Return [x, y] of the center of cell containing provided text 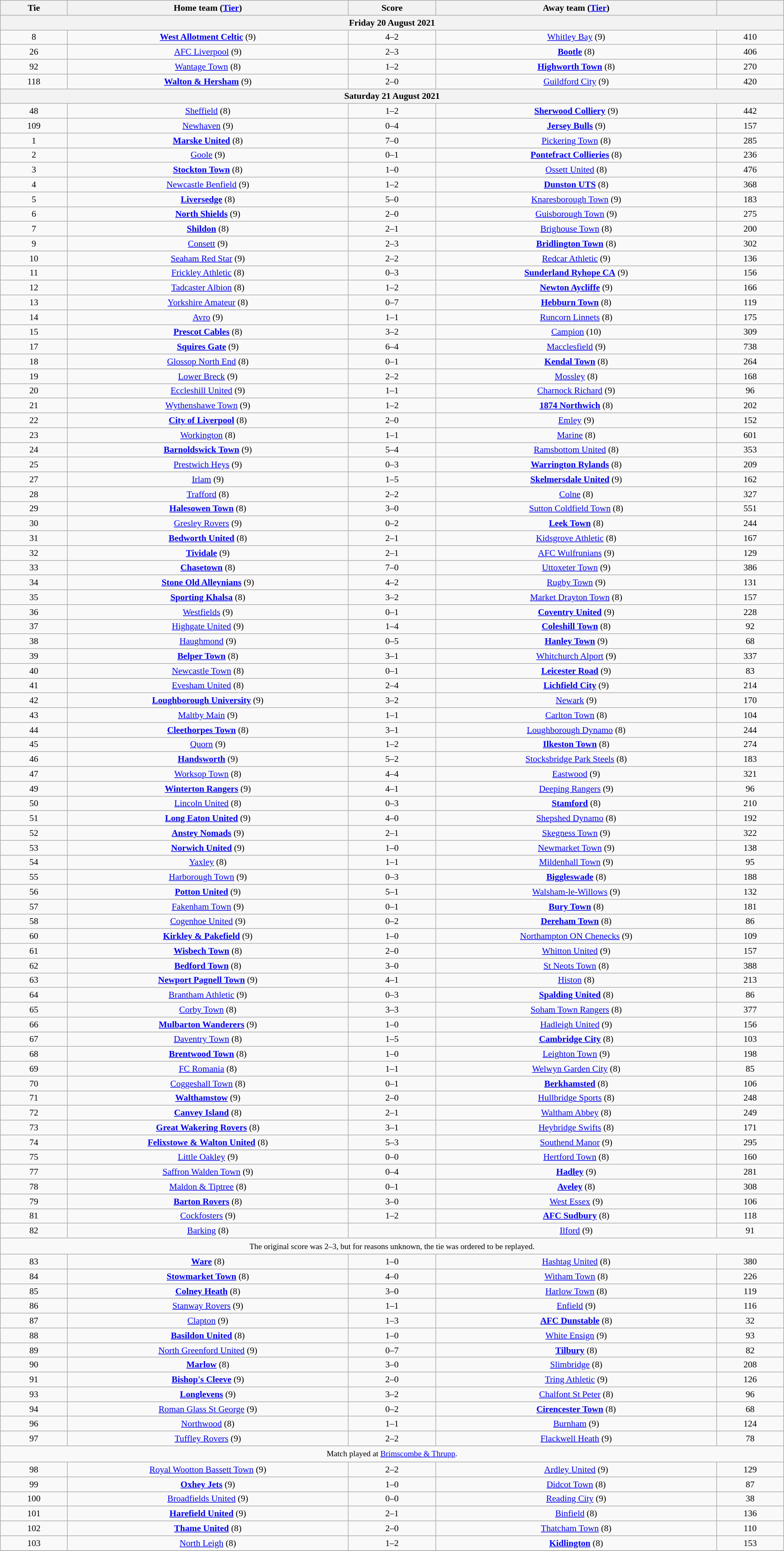
Newmarket Town (9) [576, 848]
71 [34, 1098]
Newton Aycliffe (9) [576, 288]
1–4 [392, 627]
Consett (9) [208, 244]
Prescot Cables (8) [208, 332]
Friday 20 August 2021 [392, 23]
Yorkshire Amateur (8) [208, 303]
Shildon (8) [208, 229]
Enfield (9) [576, 1306]
Sutton Coldfield Town (8) [576, 509]
FC Romania (8) [208, 1069]
Sheffield (8) [208, 111]
North Shields (9) [208, 214]
25 [34, 465]
209 [750, 465]
Walthamstow (9) [208, 1098]
60 [34, 936]
Oxhey Jets (9) [208, 1484]
Spalding United (8) [576, 995]
Newcastle Benfield (9) [208, 185]
Histon (8) [576, 980]
Leicester Road (9) [576, 671]
337 [750, 656]
5 [34, 199]
208 [750, 1365]
226 [750, 1276]
Wantage Town (8) [208, 67]
Yaxley (8) [208, 862]
Stamford (8) [576, 804]
Bury Town (8) [576, 907]
249 [750, 1113]
St Neots Town (8) [576, 966]
228 [750, 612]
6–4 [392, 347]
Score [392, 8]
AFC Sudbury (8) [576, 1216]
57 [34, 907]
Tuffley Rovers (9) [208, 1439]
39 [34, 656]
20 [34, 391]
36 [34, 612]
Rugby Town (9) [576, 583]
Whitchurch Alport (9) [576, 656]
3–3 [392, 1010]
236 [750, 155]
Hadleigh United (9) [576, 1024]
Maldon & Tiptree (8) [208, 1187]
170 [750, 701]
West Allotment Celtic (9) [208, 37]
Stanway Rovers (9) [208, 1306]
35 [34, 597]
Handsworth (9) [208, 759]
Dereham Town (8) [576, 922]
Thame United (8) [208, 1529]
Lincoln United (8) [208, 804]
Saturday 21 August 2021 [392, 96]
Wythenshawe Town (9) [208, 406]
Hanley Town (9) [576, 641]
116 [750, 1306]
Warrington Rylands (8) [576, 465]
110 [750, 1529]
Newport Pagnell Town (9) [208, 980]
Away team (Tier) [576, 8]
Haughmond (9) [208, 641]
Pontefract Collieries (8) [576, 155]
23 [34, 435]
70 [34, 1084]
Bedford Town (8) [208, 966]
Walsham-le-Willows (9) [576, 892]
Saffron Walden Town (9) [208, 1172]
Bootle (8) [576, 52]
Little Oakley (9) [208, 1157]
Fakenham Town (9) [208, 907]
Tividale (9) [208, 553]
181 [750, 907]
Glossop North End (8) [208, 361]
Flackwell Heath (9) [576, 1439]
Northampton ON Chenecks (9) [576, 936]
Worksop Town (8) [208, 774]
Hebburn Town (8) [576, 303]
Chalfont St Peter (8) [576, 1395]
77 [34, 1172]
Newark (9) [576, 701]
Cockfosters (9) [208, 1216]
Bishop's Cleeve (9) [208, 1380]
476 [750, 170]
Thatcham Town (8) [576, 1529]
17 [34, 347]
5–2 [392, 759]
1–3 [392, 1321]
5–1 [392, 892]
Great Wakering Rovers (8) [208, 1128]
5–3 [392, 1142]
Winterton Rangers (9) [208, 789]
Brighouse Town (8) [576, 229]
Tadcaster Albion (8) [208, 288]
Soham Town Rangers (8) [576, 1010]
64 [34, 995]
Tring Athletic (9) [576, 1380]
Newhaven (9) [208, 126]
Tilbury (8) [576, 1350]
45 [34, 744]
74 [34, 1142]
Potton United (9) [208, 892]
380 [750, 1262]
49 [34, 789]
168 [750, 376]
Binfield (8) [576, 1514]
Didcot Town (8) [576, 1484]
Knaresborough Town (9) [576, 199]
City of Liverpool (8) [208, 421]
Redcar Athletic (9) [576, 258]
28 [34, 494]
Welwyn Garden City (8) [576, 1069]
26 [34, 52]
66 [34, 1024]
Wisbech Town (8) [208, 951]
Anstey Nomads (9) [208, 833]
North Leigh (8) [208, 1543]
Sherwood Colliery (9) [576, 111]
75 [34, 1157]
Emley (9) [576, 421]
52 [34, 833]
Chasetown (8) [208, 568]
Mulbarton Wanderers (9) [208, 1024]
171 [750, 1128]
Marine (8) [576, 435]
Long Eaton United (9) [208, 819]
213 [750, 980]
200 [750, 229]
29 [34, 509]
Coggeshall Town (8) [208, 1084]
152 [750, 421]
48 [34, 111]
Quorn (9) [208, 744]
31 [34, 539]
198 [750, 1054]
167 [750, 539]
Royal Wootton Bassett Town (9) [208, 1470]
79 [34, 1202]
Biggleswade (8) [576, 877]
264 [750, 361]
Home team (Tier) [208, 8]
81 [34, 1216]
Ilkeston Town (8) [576, 744]
41 [34, 686]
Uttoxeter Town (9) [576, 568]
Leighton Town (9) [576, 1054]
Cogenhoe United (9) [208, 922]
101 [34, 1514]
Seaham Red Star (9) [208, 258]
Macclesfield (9) [576, 347]
Corby Town (8) [208, 1010]
Coleshill Town (8) [576, 627]
95 [750, 862]
Harlow Town (8) [576, 1291]
18 [34, 361]
309 [750, 332]
67 [34, 1039]
24 [34, 450]
Longlevens (9) [208, 1395]
21 [34, 406]
Whitton United (9) [576, 951]
2–4 [392, 686]
Burnham (9) [576, 1424]
14 [34, 317]
126 [750, 1380]
Cambridge City (8) [576, 1039]
Highworth Town (8) [576, 67]
61 [34, 951]
Evesham United (8) [208, 686]
353 [750, 450]
37 [34, 627]
0–5 [392, 641]
84 [34, 1276]
West Essex (9) [576, 1202]
72 [34, 1113]
327 [750, 494]
162 [750, 479]
90 [34, 1365]
442 [750, 111]
131 [750, 583]
Colne (8) [576, 494]
175 [750, 317]
Prestwich Heys (9) [208, 465]
Hashtag United (8) [576, 1262]
Dunston UTS (8) [576, 185]
Stockton Town (8) [208, 170]
153 [750, 1543]
Avro (9) [208, 317]
138 [750, 848]
Brentwood Town (8) [208, 1054]
Westfields (9) [208, 612]
Halesowen Town (8) [208, 509]
274 [750, 744]
Canvey Island (8) [208, 1113]
386 [750, 568]
248 [750, 1098]
Eccleshill United (9) [208, 391]
1874 Northwich (8) [576, 406]
Stone Old Alleynians (9) [208, 583]
Ramsbottom United (8) [576, 450]
50 [34, 804]
Market Drayton Town (8) [576, 597]
9 [34, 244]
White Ensign (9) [576, 1336]
Trafford (8) [208, 494]
Marske United (8) [208, 141]
Hadley (9) [576, 1172]
30 [34, 524]
Kendal Town (8) [576, 361]
Coventry United (9) [576, 612]
Guildford City (9) [576, 81]
321 [750, 774]
63 [34, 980]
Barnoldswick Town (9) [208, 450]
AFC Wulfrunians (9) [576, 553]
Tie [34, 8]
Waltham Abbey (8) [576, 1113]
Harefield United (9) [208, 1514]
738 [750, 347]
Roman Glass St George (9) [208, 1409]
Barking (8) [208, 1231]
Whitley Bay (9) [576, 37]
6 [34, 214]
420 [750, 81]
Lichfield City (9) [576, 686]
410 [750, 37]
73 [34, 1128]
Frickley Athletic (8) [208, 273]
Loughborough University (9) [208, 701]
Jersey Bulls (9) [576, 126]
AFC Liverpool (9) [208, 52]
377 [750, 1010]
Guisborough Town (9) [576, 214]
Hertford Town (8) [576, 1157]
Kidlington (8) [576, 1543]
Bedworth United (8) [208, 539]
Ossett United (8) [576, 170]
281 [750, 1172]
Norwich United (9) [208, 848]
Walton & Hersham (9) [208, 81]
Sporting Khalsa (8) [208, 597]
56 [34, 892]
1 [34, 141]
275 [750, 214]
Goole (9) [208, 155]
12 [34, 288]
Kirkley & Pakefield (9) [208, 936]
Mossley (8) [576, 376]
2 [34, 155]
Charnock Richard (9) [576, 391]
Highgate United (9) [208, 627]
55 [34, 877]
Aveley (8) [576, 1187]
302 [750, 244]
285 [750, 141]
97 [34, 1439]
42 [34, 701]
322 [750, 833]
Broadfields United (9) [208, 1499]
Reading City (9) [576, 1499]
Witham Town (8) [576, 1276]
210 [750, 804]
Eastwood (9) [576, 774]
27 [34, 479]
Ardley United (9) [576, 1470]
132 [750, 892]
160 [750, 1157]
388 [750, 966]
The original score was 2–3, but for reasons unknown, the tie was ordered to be replayed. [392, 1247]
North Greenford United (9) [208, 1350]
33 [34, 568]
Ilford (9) [576, 1231]
51 [34, 819]
43 [34, 715]
Squires Gate (9) [208, 347]
Clapton (9) [208, 1321]
368 [750, 185]
46 [34, 759]
4–4 [392, 774]
Lower Breck (9) [208, 376]
124 [750, 1424]
99 [34, 1484]
Ware (8) [208, 1262]
Campion (10) [576, 332]
8 [34, 37]
Heybridge Swifts (8) [576, 1128]
Bridlington Town (8) [576, 244]
295 [750, 1142]
214 [750, 686]
Deeping Rangers (9) [576, 789]
Liversedge (8) [208, 199]
Harborough Town (9) [208, 877]
AFC Dunstable (8) [576, 1321]
62 [34, 966]
Carlton Town (8) [576, 715]
Marlow (8) [208, 1365]
308 [750, 1187]
270 [750, 67]
53 [34, 848]
Colney Heath (8) [208, 1291]
192 [750, 819]
4 [34, 185]
Newcastle Town (8) [208, 671]
98 [34, 1470]
Runcorn Linnets (8) [576, 317]
94 [34, 1409]
19 [34, 376]
601 [750, 435]
Daventry Town (8) [208, 1039]
89 [34, 1350]
7 [34, 229]
Skegness Town (9) [576, 833]
5–4 [392, 450]
Barton Rovers (8) [208, 1202]
Match played at Brimscombe & Thrupp. [392, 1454]
69 [34, 1069]
Shepshed Dynamo (8) [576, 819]
5–0 [392, 199]
104 [750, 715]
47 [34, 774]
Belper Town (8) [208, 656]
100 [34, 1499]
Leek Town (8) [576, 524]
188 [750, 877]
Sunderland Ryhope CA (9) [576, 273]
Workington (8) [208, 435]
Mildenhall Town (9) [576, 862]
102 [34, 1529]
65 [34, 1010]
Cirencester Town (8) [576, 1409]
166 [750, 288]
Maltby Main (9) [208, 715]
13 [34, 303]
Kidsgrove Athletic (8) [576, 539]
22 [34, 421]
3 [34, 170]
54 [34, 862]
Stowmarket Town (8) [208, 1276]
Felixstowe & Walton United (8) [208, 1142]
Basildon United (8) [208, 1336]
Slimbridge (8) [576, 1365]
40 [34, 671]
Southend Manor (9) [576, 1142]
Cleethorpes Town (8) [208, 730]
Brantham Athletic (9) [208, 995]
Hullbridge Sports (8) [576, 1098]
Northwood (8) [208, 1424]
Pickering Town (8) [576, 141]
10 [34, 258]
44 [34, 730]
406 [750, 52]
Gresley Rovers (9) [208, 524]
15 [34, 332]
551 [750, 509]
34 [34, 583]
58 [34, 922]
Berkhamsted (8) [576, 1084]
Stocksbridge Park Steels (8) [576, 759]
88 [34, 1336]
202 [750, 406]
Irlam (9) [208, 479]
Skelmersdale United (9) [576, 479]
11 [34, 273]
Loughborough Dynamo (8) [576, 730]
